Extract the (X, Y) coordinate from the center of the cell holding the provided text.  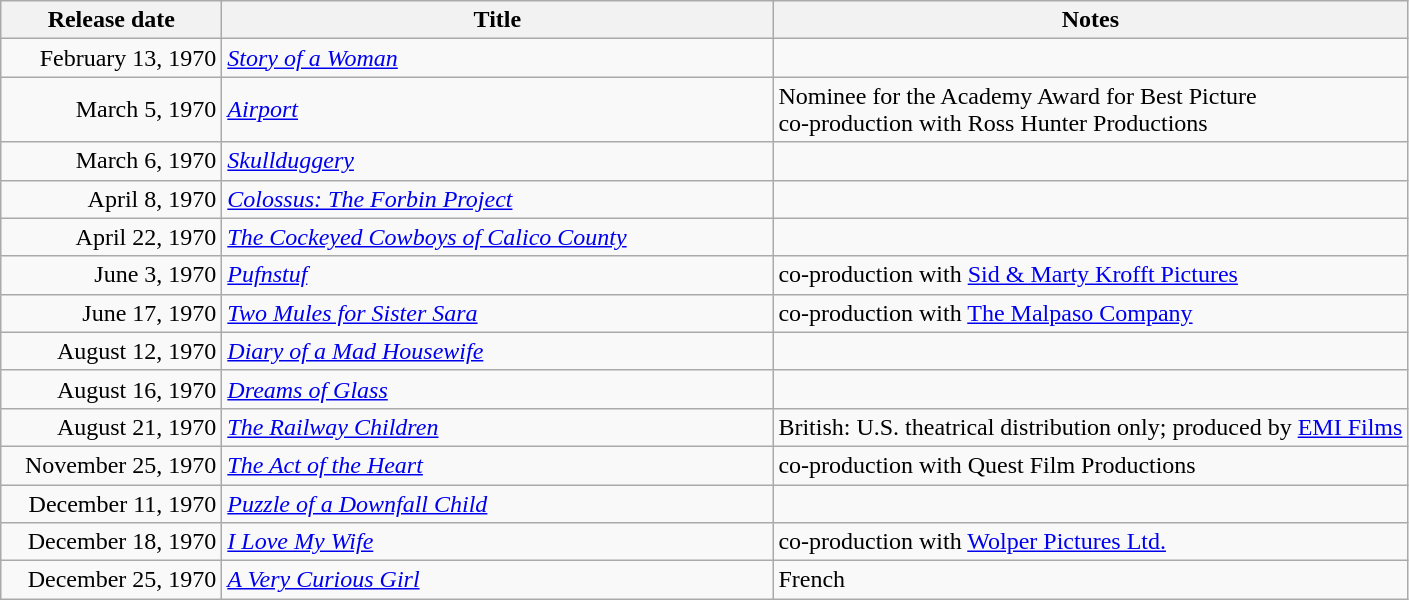
Dreams of Glass (498, 389)
I Love My Wife (498, 542)
Nominee for the Academy Award for Best Pictureco-production with Ross Hunter Productions (1090, 110)
Colossus: The Forbin Project (498, 199)
Two Mules for Sister Sara (498, 313)
August 16, 1970 (112, 389)
Skullduggery (498, 161)
The Railway Children (498, 427)
co-production with Quest Film Productions (1090, 465)
co-production with Wolper Pictures Ltd. (1090, 542)
April 8, 1970 (112, 199)
June 3, 1970 (112, 275)
March 6, 1970 (112, 161)
August 12, 1970 (112, 351)
Diary of a Mad Housewife (498, 351)
co-production with The Malpaso Company (1090, 313)
June 17, 1970 (112, 313)
Release date (112, 20)
December 25, 1970 (112, 580)
The Cockeyed Cowboys of Calico County (498, 237)
December 18, 1970 (112, 542)
March 5, 1970 (112, 110)
The Act of the Heart (498, 465)
Airport (498, 110)
November 25, 1970 (112, 465)
British: U.S. theatrical distribution only; produced by EMI Films (1090, 427)
Pufnstuf (498, 275)
Story of a Woman (498, 58)
Title (498, 20)
French (1090, 580)
August 21, 1970 (112, 427)
Notes (1090, 20)
A Very Curious Girl (498, 580)
December 11, 1970 (112, 503)
April 22, 1970 (112, 237)
February 13, 1970 (112, 58)
Puzzle of a Downfall Child (498, 503)
co-production with Sid & Marty Krofft Pictures (1090, 275)
